Provide the (x, y) coordinate of the cell's center where the given text is located.  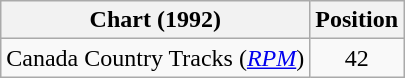
42 (357, 58)
Chart (1992) (156, 20)
Position (357, 20)
Canada Country Tracks (RPM) (156, 58)
